Search for the cell housing the specified text and yield its (x, y) center coordinate. 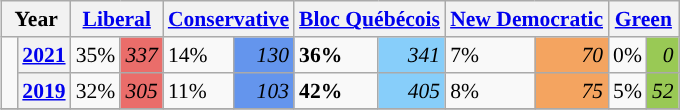
305 (142, 91)
Year (36, 19)
32% (96, 91)
Bloc Québécois (370, 19)
70 (572, 55)
75 (572, 91)
52 (663, 91)
14% (198, 55)
New Democratic (526, 19)
337 (142, 55)
0 (663, 55)
35% (96, 55)
130 (264, 55)
405 (412, 91)
Conservative (228, 19)
8% (490, 91)
Green (644, 19)
42% (336, 91)
7% (490, 55)
103 (264, 91)
2021 (44, 55)
341 (412, 55)
0% (628, 55)
Liberal (117, 19)
36% (336, 55)
5% (628, 91)
11% (198, 91)
2019 (44, 91)
